Capture the cell that displays the provided text and extract its [x, y] central coordinate. 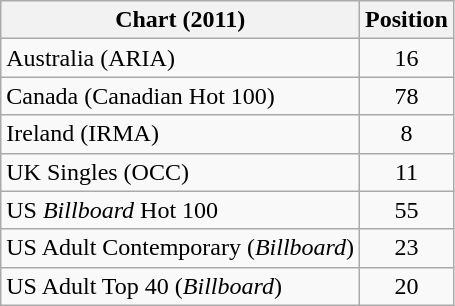
US Billboard Hot 100 [180, 210]
78 [407, 96]
16 [407, 58]
11 [407, 172]
8 [407, 134]
Position [407, 20]
Ireland (IRMA) [180, 134]
US Adult Contemporary (Billboard) [180, 248]
Chart (2011) [180, 20]
UK Singles (OCC) [180, 172]
Australia (ARIA) [180, 58]
Canada (Canadian Hot 100) [180, 96]
20 [407, 286]
US Adult Top 40 (Billboard) [180, 286]
23 [407, 248]
55 [407, 210]
